Search for the cell housing the specified text and yield its (x, y) center coordinate. 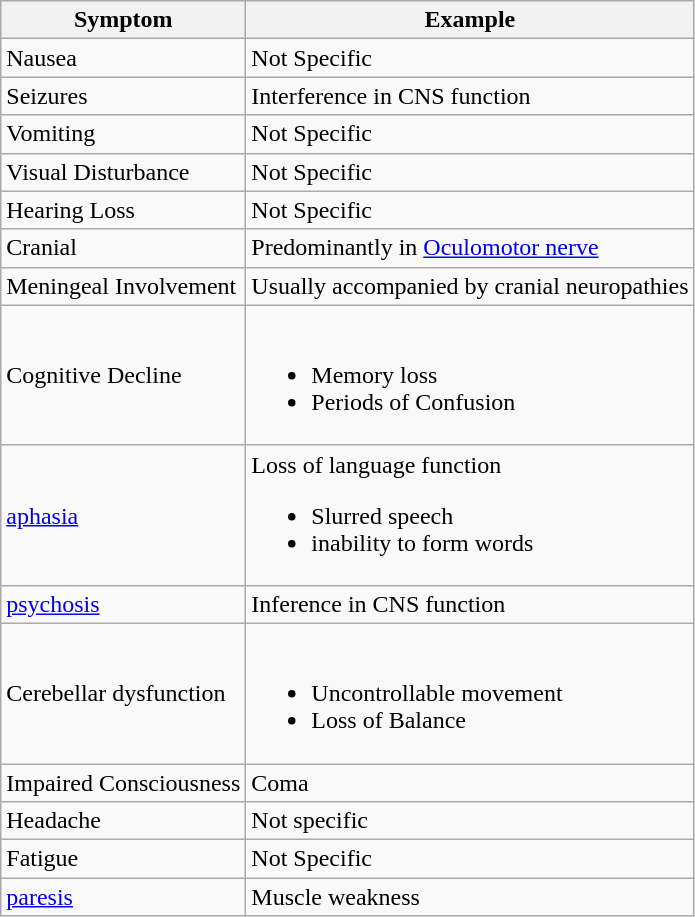
Fatigue (124, 859)
Impaired Consciousness (124, 783)
Nausea (124, 58)
Not specific (470, 821)
Headache (124, 821)
Muscle weakness (470, 897)
Predominantly in Oculomotor nerve (470, 248)
Symptom (124, 20)
Inference in CNS function (470, 604)
Visual Disturbance (124, 172)
Meningeal Involvement (124, 286)
Memory lossPeriods of Confusion (470, 375)
Usually accompanied by cranial neuropathies (470, 286)
psychosis (124, 604)
aphasia (124, 515)
Seizures (124, 96)
Cranial (124, 248)
Cognitive Decline (124, 375)
Cerebellar dysfunction (124, 693)
Interference in CNS function (470, 96)
Uncontrollable movementLoss of Balance (470, 693)
Coma (470, 783)
Example (470, 20)
paresis (124, 897)
Vomiting (124, 134)
Loss of language functionSlurred speechinability to form words (470, 515)
Hearing Loss (124, 210)
